Scan for the cell matching the given text and deliver its (x, y) coordinate at center. 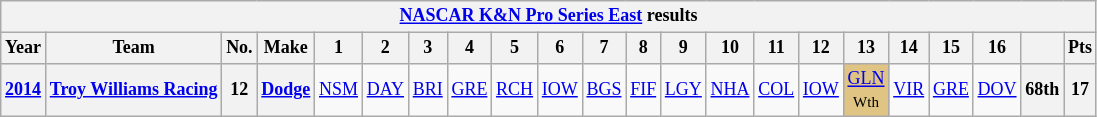
NHA (730, 90)
68th (1042, 90)
15 (952, 48)
3 (428, 48)
6 (560, 48)
BGS (604, 90)
7 (604, 48)
NSM (339, 90)
5 (515, 48)
Pts (1080, 48)
Dodge (286, 90)
11 (776, 48)
VIR (909, 90)
BRI (428, 90)
17 (1080, 90)
10 (730, 48)
NASCAR K&N Pro Series East results (548, 16)
DAY (385, 90)
Team (133, 48)
4 (470, 48)
Troy Williams Racing (133, 90)
2 (385, 48)
RCH (515, 90)
2014 (24, 90)
GLNWth (866, 90)
14 (909, 48)
Year (24, 48)
LGY (683, 90)
9 (683, 48)
FIF (644, 90)
COL (776, 90)
16 (997, 48)
13 (866, 48)
1 (339, 48)
DOV (997, 90)
No. (240, 48)
8 (644, 48)
Make (286, 48)
